Detect which cell encompasses the target text, then output its [x, y] center coordinate. 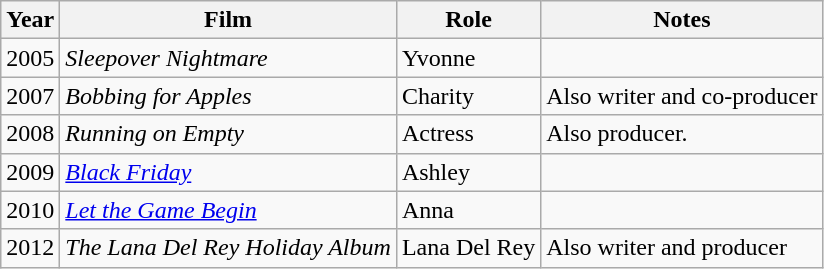
Black Friday [228, 172]
Charity [468, 96]
Sleepover Nightmare [228, 58]
Running on Empty [228, 134]
2008 [30, 134]
Also producer. [682, 134]
The Lana Del Rey Holiday Album [228, 248]
Also writer and producer [682, 248]
Role [468, 20]
2010 [30, 210]
2005 [30, 58]
Actress [468, 134]
Notes [682, 20]
Lana Del Rey [468, 248]
Bobbing for Apples [228, 96]
Let the Game Begin [228, 210]
2012 [30, 248]
2007 [30, 96]
Yvonne [468, 58]
2009 [30, 172]
Year [30, 20]
Ashley [468, 172]
Film [228, 20]
Also writer and co-producer [682, 96]
Anna [468, 210]
